Scan for the cell matching the given text and deliver its (x, y) coordinate at center. 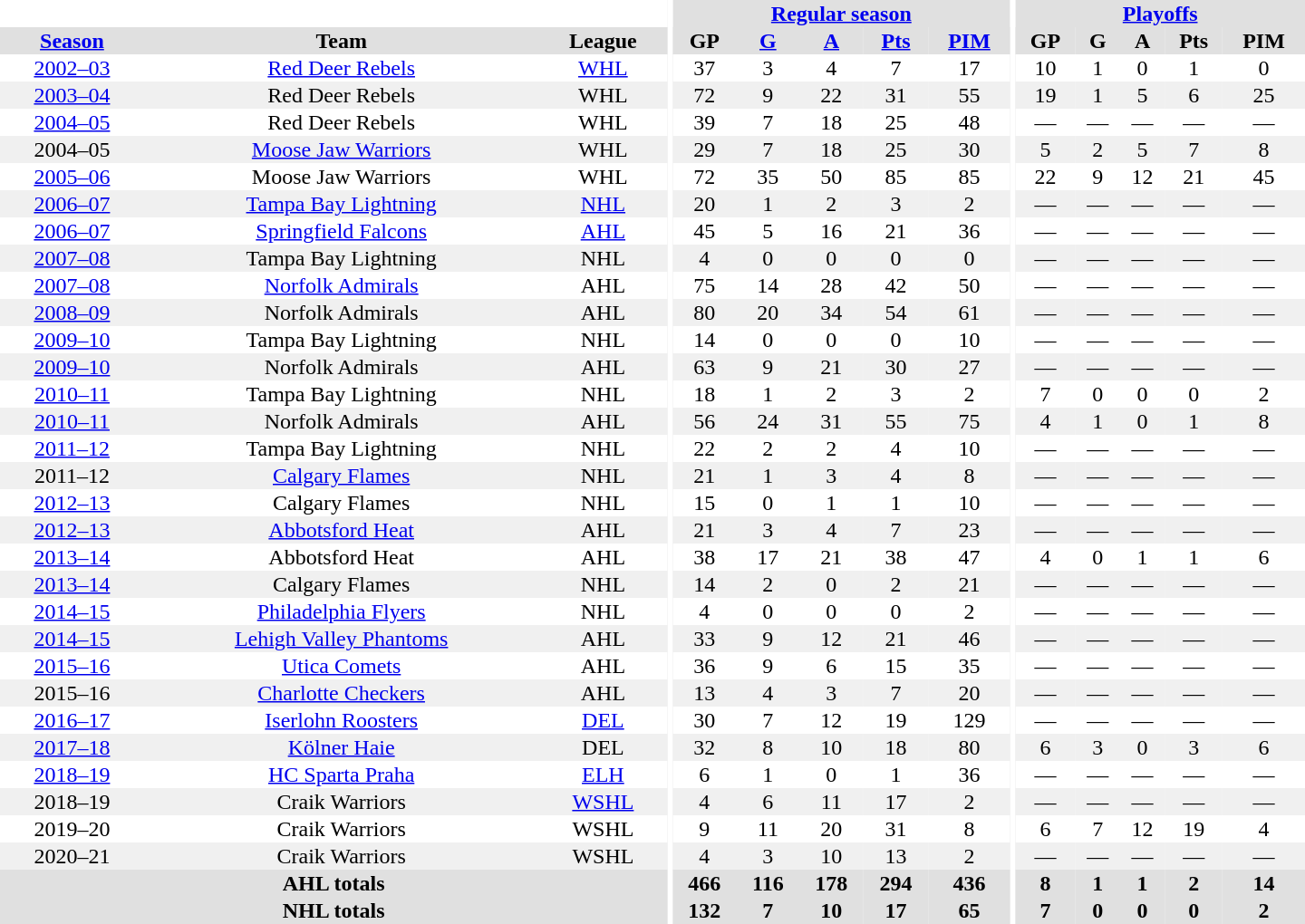
Season (72, 41)
178 (832, 883)
466 (705, 883)
ELH (603, 775)
129 (970, 720)
116 (768, 883)
132 (705, 910)
32 (705, 747)
2005–06 (72, 177)
League (603, 41)
2019–20 (72, 829)
Playoffs (1160, 14)
47 (970, 557)
NHL totals (333, 910)
54 (895, 313)
42 (895, 285)
61 (970, 313)
28 (832, 285)
Springfield Falcons (342, 231)
48 (970, 122)
2016–17 (72, 720)
2003–04 (72, 95)
56 (705, 421)
33 (705, 639)
34 (832, 313)
Utica Comets (342, 666)
436 (970, 883)
Team (342, 41)
Iserlohn Roosters (342, 720)
294 (895, 883)
Charlotte Checkers (342, 693)
29 (705, 149)
Regular season (841, 14)
37 (705, 68)
2017–18 (72, 747)
63 (705, 367)
Philadelphia Flyers (342, 611)
24 (768, 421)
46 (970, 639)
AHL totals (333, 883)
2020–21 (72, 856)
2002–03 (72, 68)
27 (970, 367)
65 (970, 910)
Kölner Haie (342, 747)
HC Sparta Praha (342, 775)
39 (705, 122)
23 (970, 530)
2008–09 (72, 313)
Lehigh Valley Phantoms (342, 639)
16 (832, 231)
